Return the (X, Y) coordinate for the center point of the cell that contains the specified text.  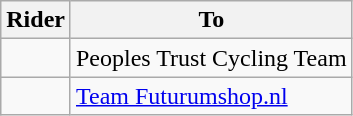
To (211, 20)
Rider (36, 20)
Team Futurumshop.nl (211, 96)
Peoples Trust Cycling Team (211, 58)
